Provide the (x, y) coordinate of the cell's center where the given text is located.  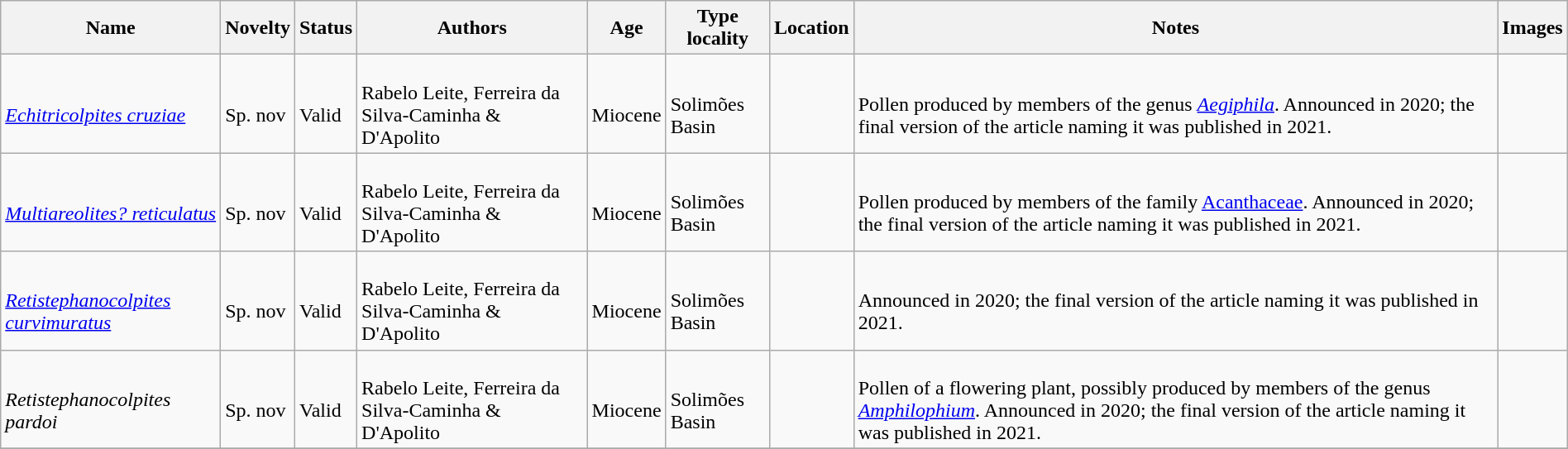
Name (111, 28)
Novelty (258, 28)
Authors (473, 28)
Multiareolites? reticulatus (111, 202)
Notes (1176, 28)
Echitricolpites cruziae (111, 104)
Announced in 2020; the final version of the article naming it was published in 2021. (1176, 301)
Age (627, 28)
Images (1532, 28)
Pollen produced by members of the genus Aegiphila. Announced in 2020; the final version of the article naming it was published in 2021. (1176, 104)
Retistephanocolpites curvimuratus (111, 301)
Pollen produced by members of the family Acanthaceae. Announced in 2020; the final version of the article naming it was published in 2021. (1176, 202)
Retistephanocolpites pardoi (111, 399)
Type locality (718, 28)
Location (811, 28)
Status (326, 28)
